Pinpoint the cell where the given text exists, returning its (X, Y) midpoint coordinate. 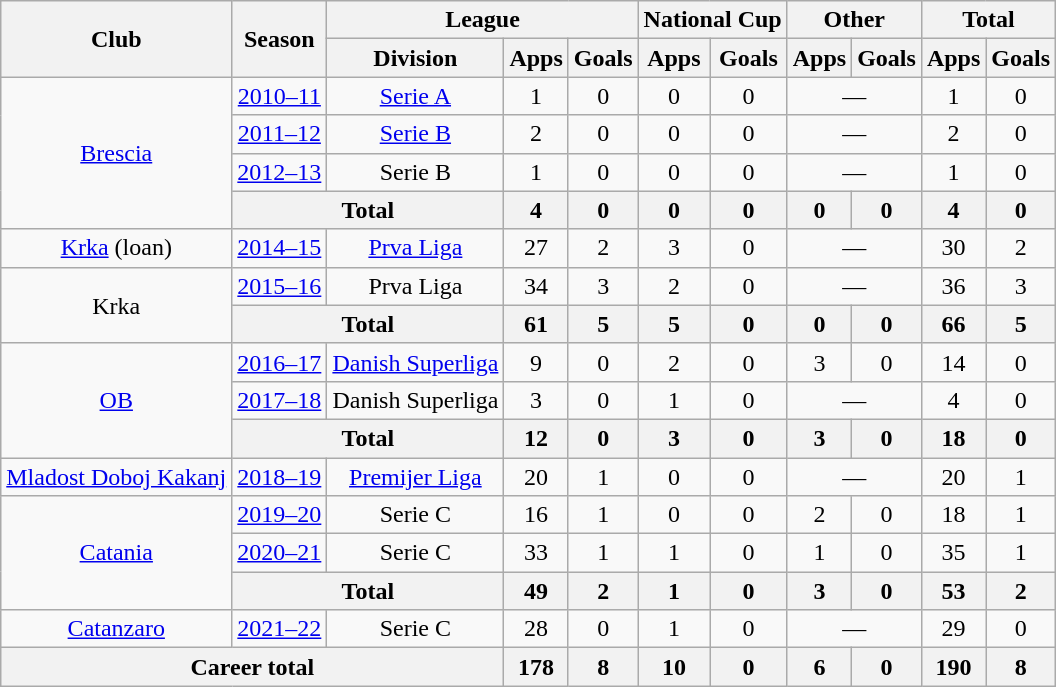
2017–18 (280, 400)
36 (953, 286)
Other (854, 20)
178 (536, 667)
OB (116, 400)
14 (953, 362)
34 (536, 286)
9 (536, 362)
2012–13 (280, 172)
61 (536, 324)
2014–15 (280, 248)
Career total (252, 667)
33 (536, 553)
2016–17 (280, 362)
66 (953, 324)
Brescia (116, 153)
49 (536, 591)
Catanzaro (116, 629)
League (482, 20)
16 (536, 515)
Mladost Doboj Kakanj (116, 477)
10 (674, 667)
28 (536, 629)
2015–16 (280, 286)
30 (953, 248)
Krka (loan) (116, 248)
Division (416, 58)
2019–20 (280, 515)
Club (116, 39)
29 (953, 629)
2010–11 (280, 96)
190 (953, 667)
Season (280, 39)
National Cup (712, 20)
2011–12 (280, 134)
Premijer Liga (416, 477)
2018–19 (280, 477)
12 (536, 438)
2020–21 (280, 553)
2021–22 (280, 629)
6 (819, 667)
Catania (116, 553)
Krka (116, 305)
53 (953, 591)
Serie A (416, 96)
35 (953, 553)
27 (536, 248)
